Search for the cell housing the specified text and yield its [x, y] center coordinate. 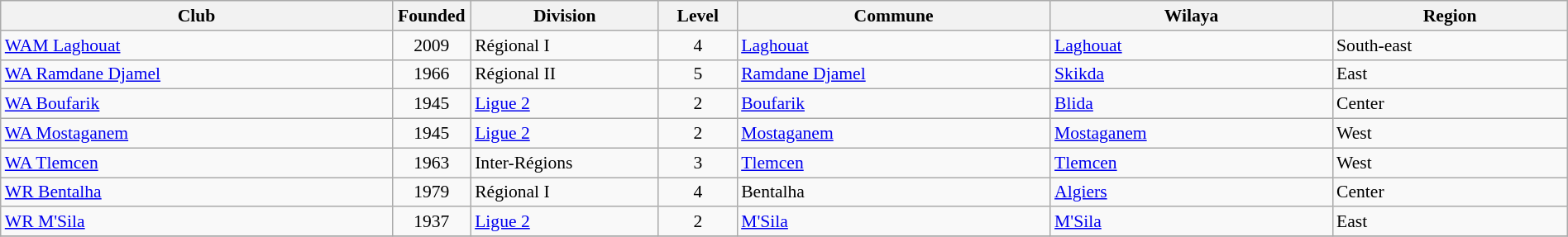
Inter-Régions [564, 163]
1966 [432, 74]
1979 [432, 192]
WR M'Sila [197, 222]
Boufarik [893, 104]
WA Ramdane Djamel [197, 74]
Régional II [564, 74]
5 [698, 74]
Algiers [1191, 192]
Level [698, 16]
WA Mostaganem [197, 134]
1937 [432, 222]
2009 [432, 45]
WA Tlemcen [197, 163]
1963 [432, 163]
Skikda [1191, 74]
Commune [893, 16]
Bentalha [893, 192]
WR Bentalha [197, 192]
Club [197, 16]
3 [698, 163]
Wilaya [1191, 16]
WAM Laghouat [197, 45]
South-east [1450, 45]
Ramdane Djamel [893, 74]
Founded [432, 16]
WA Boufarik [197, 104]
Blida [1191, 104]
Region [1450, 16]
Division [564, 16]
